From the cell containing the given text, extract its center point as (X, Y) coordinate. 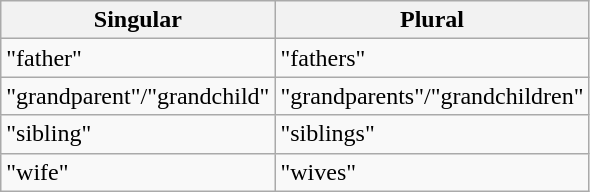
Plural (432, 20)
"grandparents"/"grandchildren" (432, 96)
"father" (138, 58)
"sibling" (138, 134)
"fathers" (432, 58)
"wives" (432, 172)
Singular (138, 20)
"siblings" (432, 134)
"wife" (138, 172)
"grandparent"/"grandchild" (138, 96)
